Scan for the cell matching the given text and deliver its (X, Y) coordinate at center. 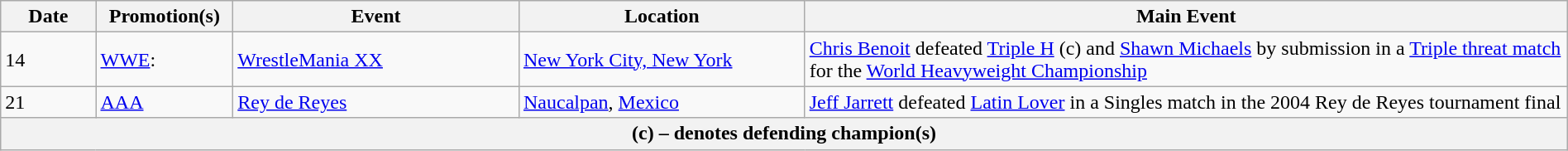
Rey de Reyes (376, 102)
Jeff Jarrett defeated Latin Lover in a Singles match in the 2004 Rey de Reyes tournament final (1186, 102)
21 (48, 102)
Event (376, 17)
New York City, New York (662, 60)
Chris Benoit defeated Triple H (c) and Shawn Michaels by submission in a Triple threat match for the World Heavyweight Championship (1186, 60)
(c) – denotes defending champion(s) (784, 134)
14 (48, 60)
WrestleMania XX (376, 60)
WWE: (165, 60)
Date (48, 17)
Promotion(s) (165, 17)
Naucalpan, Mexico (662, 102)
Main Event (1186, 17)
AAA (165, 102)
Location (662, 17)
